Provide the [X, Y] coordinate of the cell's center where the given text is located.  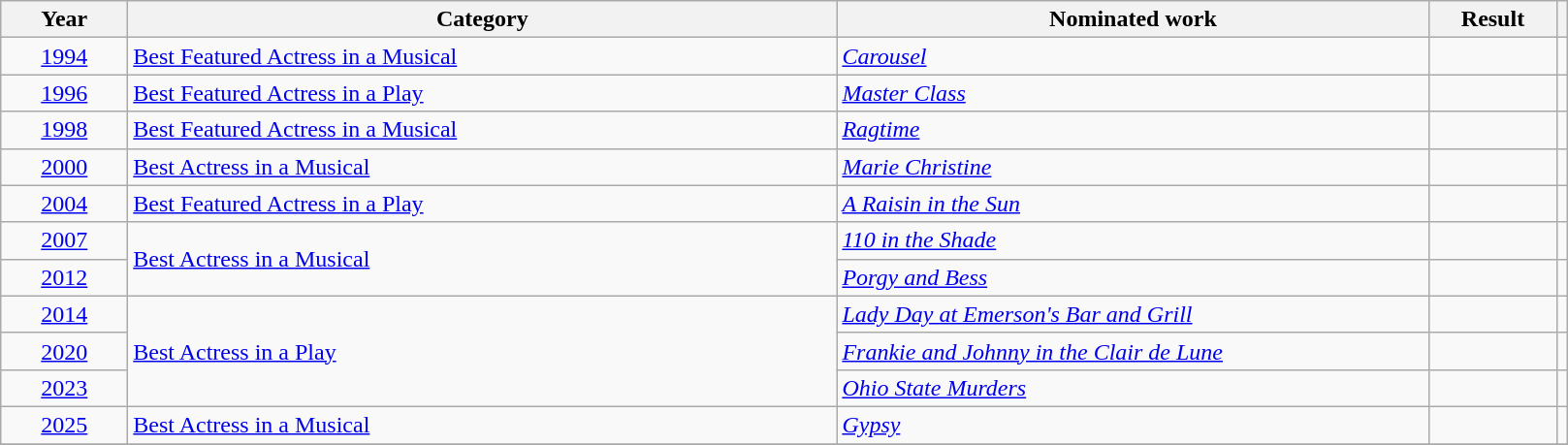
Nominated work [1133, 19]
Result [1493, 19]
Year [64, 19]
2004 [64, 204]
Master Class [1133, 93]
Frankie and Johnny in the Clair de Lune [1133, 351]
2007 [64, 240]
Best Actress in a Play [483, 351]
2000 [64, 167]
1996 [64, 93]
2023 [64, 388]
Carousel [1133, 56]
Gypsy [1133, 425]
Ohio State Murders [1133, 388]
Marie Christine [1133, 167]
Ragtime [1133, 130]
1994 [64, 56]
110 in the Shade [1133, 240]
Lady Day at Emerson's Bar and Grill [1133, 314]
1998 [64, 130]
2025 [64, 425]
2012 [64, 277]
2020 [64, 351]
A Raisin in the Sun [1133, 204]
Porgy and Bess [1133, 277]
2014 [64, 314]
Category [483, 19]
